Determine the [x, y] coordinate at the center of the cell enclosing the given text.  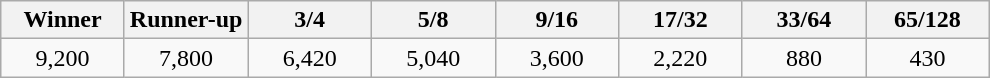
7,800 [186, 58]
33/64 [804, 20]
Winner [63, 20]
17/32 [681, 20]
6,420 [310, 58]
9/16 [557, 20]
3,600 [557, 58]
430 [928, 58]
5/8 [433, 20]
3/4 [310, 20]
2,220 [681, 58]
5,040 [433, 58]
880 [804, 58]
65/128 [928, 20]
9,200 [63, 58]
Runner-up [186, 20]
